Capture the cell that displays the provided text and extract its [x, y] central coordinate. 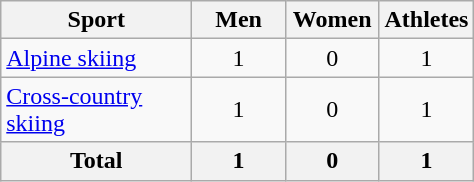
Women [332, 20]
Total [96, 161]
Sport [96, 20]
Alpine skiing [96, 58]
Athletes [426, 20]
Cross-country skiing [96, 110]
Men [239, 20]
